Search for the cell housing the specified text and yield its [x, y] center coordinate. 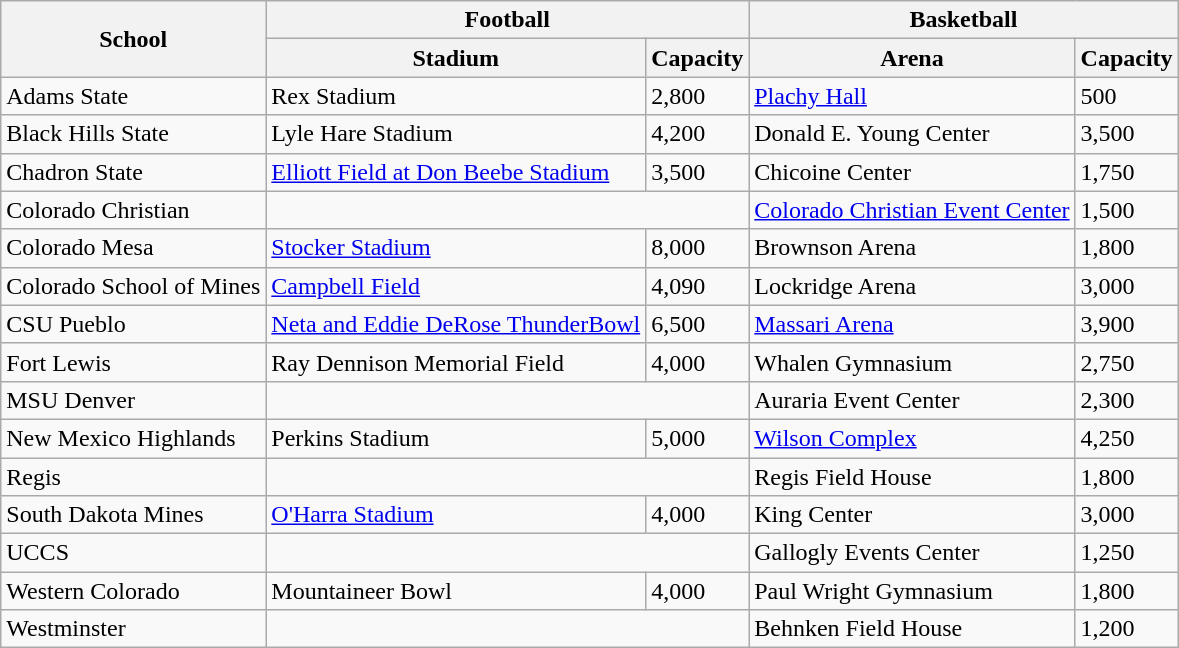
O'Harra Stadium [456, 515]
Massari Arena [912, 324]
Chadron State [134, 172]
500 [1126, 96]
2,750 [1126, 362]
2,800 [698, 96]
Rex Stadium [456, 96]
Behnken Field House [912, 629]
CSU Pueblo [134, 324]
Ray Dennison Memorial Field [456, 362]
Lockridge Arena [912, 286]
8,000 [698, 248]
2,300 [1126, 400]
Auraria Event Center [912, 400]
Neta and Eddie DeRose ThunderBowl [456, 324]
Chicoine Center [912, 172]
Football [508, 20]
MSU Denver [134, 400]
Black Hills State [134, 134]
Campbell Field [456, 286]
Colorado Mesa [134, 248]
Arena [912, 58]
New Mexico Highlands [134, 438]
4,250 [1126, 438]
Colorado School of Mines [134, 286]
Lyle Hare Stadium [456, 134]
1,750 [1126, 172]
6,500 [698, 324]
Western Colorado [134, 591]
Colorado Christian [134, 210]
Fort Lewis [134, 362]
5,000 [698, 438]
Stocker Stadium [456, 248]
Paul Wright Gymnasium [912, 591]
Plachy Hall [912, 96]
Regis [134, 477]
King Center [912, 515]
Wilson Complex [912, 438]
Elliott Field at Don Beebe Stadium [456, 172]
Whalen Gymnasium [912, 362]
Westminster [134, 629]
Regis Field House [912, 477]
School [134, 39]
Stadium [456, 58]
Adams State [134, 96]
4,090 [698, 286]
Colorado Christian Event Center [912, 210]
Donald E. Young Center [912, 134]
4,200 [698, 134]
South Dakota Mines [134, 515]
1,250 [1126, 553]
Mountaineer Bowl [456, 591]
Gallogly Events Center [912, 553]
3,900 [1126, 324]
Basketball [964, 20]
1,200 [1126, 629]
Brownson Arena [912, 248]
Perkins Stadium [456, 438]
1,500 [1126, 210]
UCCS [134, 553]
